Pinpoint the cell where the given text exists, returning its [X, Y] midpoint coordinate. 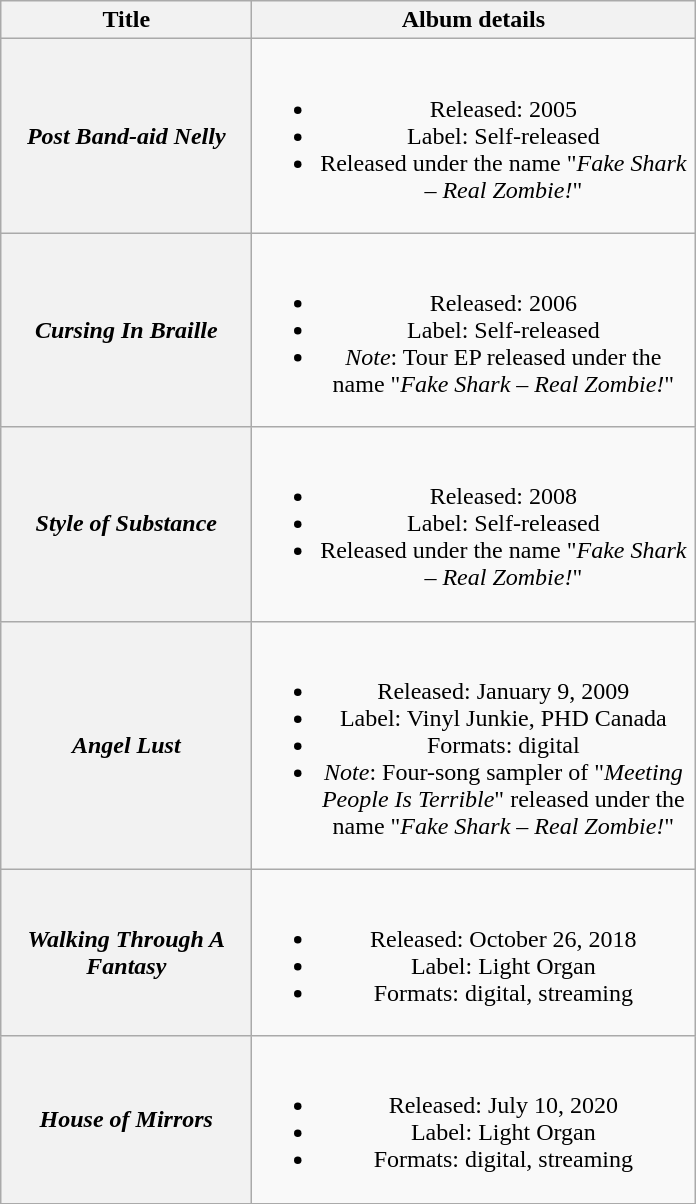
Angel Lust [126, 745]
Released: 2008Label: Self-releasedReleased under the name "Fake Shark – Real Zombie!" [474, 524]
Walking Through A Fantasy [126, 952]
Cursing In Braille [126, 330]
Title [126, 20]
Released: 2005Label: Self-releasedReleased under the name "Fake Shark – Real Zombie!" [474, 136]
Released: 2006Label: Self-releasedNote: Tour EP released under the name "Fake Shark – Real Zombie!" [474, 330]
Album details [474, 20]
Released: October 26, 2018Label: Light OrganFormats: digital, streaming [474, 952]
House of Mirrors [126, 1120]
Released: July 10, 2020Label: Light OrganFormats: digital, streaming [474, 1120]
Post Band-aid Nelly [126, 136]
Style of Substance [126, 524]
